Detect which cell encompasses the target text, then output its (X, Y) center coordinate. 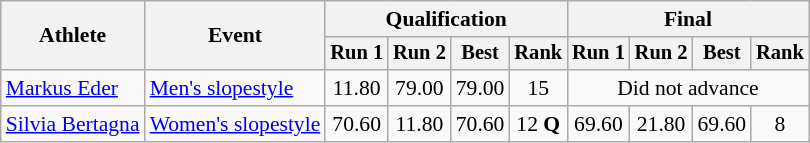
Event (236, 36)
12 Q (538, 124)
Did not advance (688, 88)
Athlete (73, 36)
Final (688, 19)
Silvia Bertagna (73, 124)
15 (538, 88)
8 (780, 124)
Men's slopestyle (236, 88)
21.80 (662, 124)
Qualification (446, 19)
Women's slopestyle (236, 124)
Markus Eder (73, 88)
